Capture the cell that displays the provided text and extract its (X, Y) central coordinate. 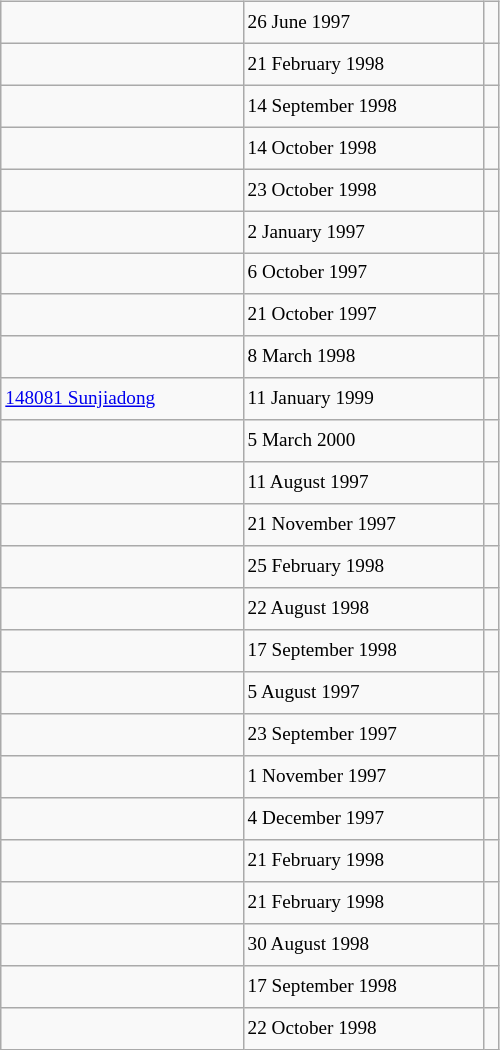
5 March 2000 (364, 441)
26 June 1997 (364, 22)
6 October 1997 (364, 274)
1 November 1997 (364, 777)
30 August 1998 (364, 944)
23 October 1998 (364, 190)
14 October 1998 (364, 148)
22 August 1998 (364, 609)
22 October 1998 (364, 1028)
8 March 1998 (364, 357)
5 August 1997 (364, 693)
2 January 1997 (364, 232)
21 October 1997 (364, 315)
11 January 1999 (364, 399)
4 December 1997 (364, 819)
11 August 1997 (364, 483)
21 November 1997 (364, 525)
23 September 1997 (364, 735)
148081 Sunjiadong (122, 399)
25 February 1998 (364, 567)
14 September 1998 (364, 106)
